Determine the [x, y] coordinate at the center of the cell enclosing the given text.  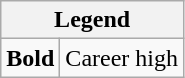
Legend [92, 20]
Career high [122, 58]
Bold [30, 58]
